Return [x, y] of the center of cell containing provided text 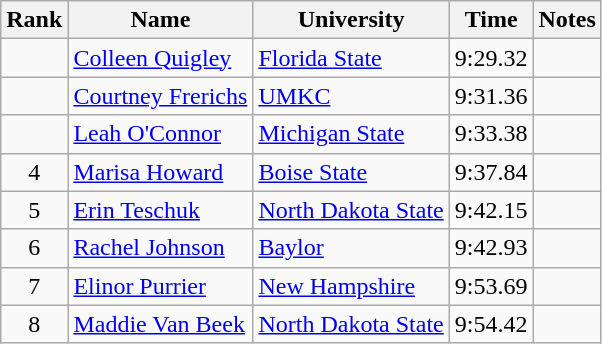
Boise State [351, 172]
New Hampshire [351, 286]
Maddie Van Beek [160, 324]
University [351, 20]
Notes [567, 20]
Elinor Purrier [160, 286]
9:42.15 [491, 210]
9:37.84 [491, 172]
9:33.38 [491, 134]
UMKC [351, 96]
9:54.42 [491, 324]
9:53.69 [491, 286]
Leah O'Connor [160, 134]
9:31.36 [491, 96]
6 [34, 248]
9:42.93 [491, 248]
Marisa Howard [160, 172]
Colleen Quigley [160, 58]
Name [160, 20]
Rank [34, 20]
Baylor [351, 248]
Courtney Frerichs [160, 96]
9:29.32 [491, 58]
Florida State [351, 58]
Michigan State [351, 134]
8 [34, 324]
Rachel Johnson [160, 248]
7 [34, 286]
Erin Teschuk [160, 210]
Time [491, 20]
4 [34, 172]
5 [34, 210]
